Search for the cell housing the specified text and yield its [X, Y] center coordinate. 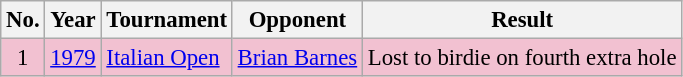
Lost to birdie on fourth extra hole [522, 58]
1 [23, 58]
Italian Open [166, 58]
1979 [73, 58]
No. [23, 20]
Year [73, 20]
Opponent [297, 20]
Tournament [166, 20]
Result [522, 20]
Brian Barnes [297, 58]
